Locate the cell with the specified text and output its [x, y] center coordinate. 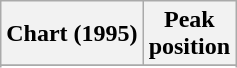
Chart (1995) [72, 34]
Peakposition [189, 34]
